Output the [x, y] coordinate of the center of the cell containing the given text.  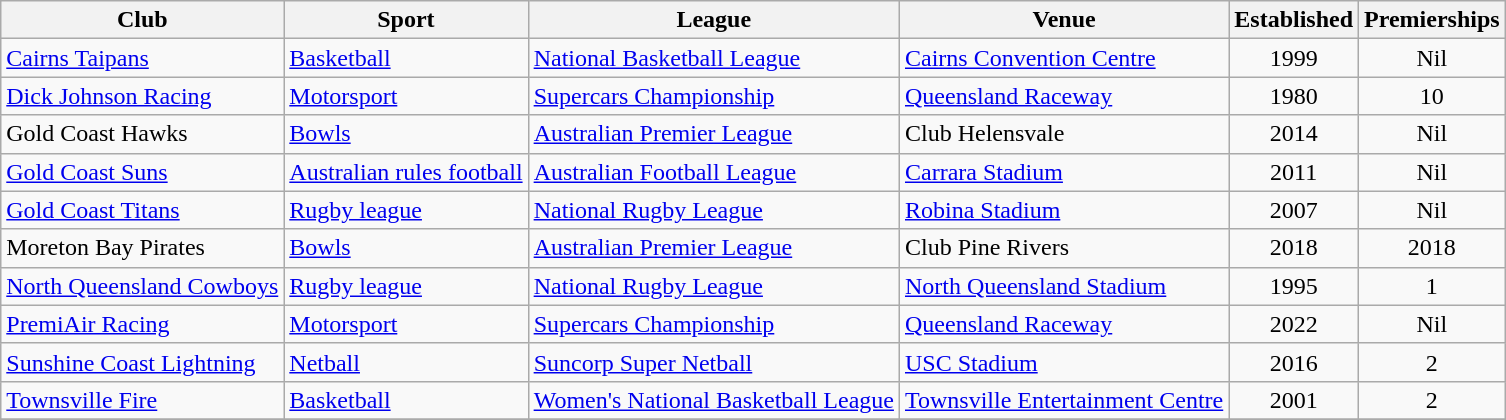
1980 [1294, 96]
Townsville Entertainment Centre [1064, 400]
Australian rules football [406, 172]
Sport [406, 20]
1999 [1294, 58]
Club Helensvale [1064, 134]
Australian Football League [714, 172]
2001 [1294, 400]
Cairns Convention Centre [1064, 58]
Dick Johnson Racing [142, 96]
North Queensland Cowboys [142, 286]
PremiAir Racing [142, 324]
2011 [1294, 172]
Club [142, 20]
North Queensland Stadium [1064, 286]
1995 [1294, 286]
Gold Coast Titans [142, 210]
Sunshine Coast Lightning [142, 362]
Premierships [1432, 20]
2022 [1294, 324]
Netball [406, 362]
Cairns Taipans [142, 58]
Women's National Basketball League [714, 400]
Venue [1064, 20]
Townsville Fire [142, 400]
2014 [1294, 134]
Moreton Bay Pirates [142, 248]
Gold Coast Suns [142, 172]
Gold Coast Hawks [142, 134]
1 [1432, 286]
Established [1294, 20]
National Basketball League [714, 58]
League [714, 20]
2007 [1294, 210]
USC Stadium [1064, 362]
Carrara Stadium [1064, 172]
Suncorp Super Netball [714, 362]
2016 [1294, 362]
10 [1432, 96]
Club Pine Rivers [1064, 248]
Robina Stadium [1064, 210]
